Identify which cell holds the provided text, then report its (X, Y) central coordinate. 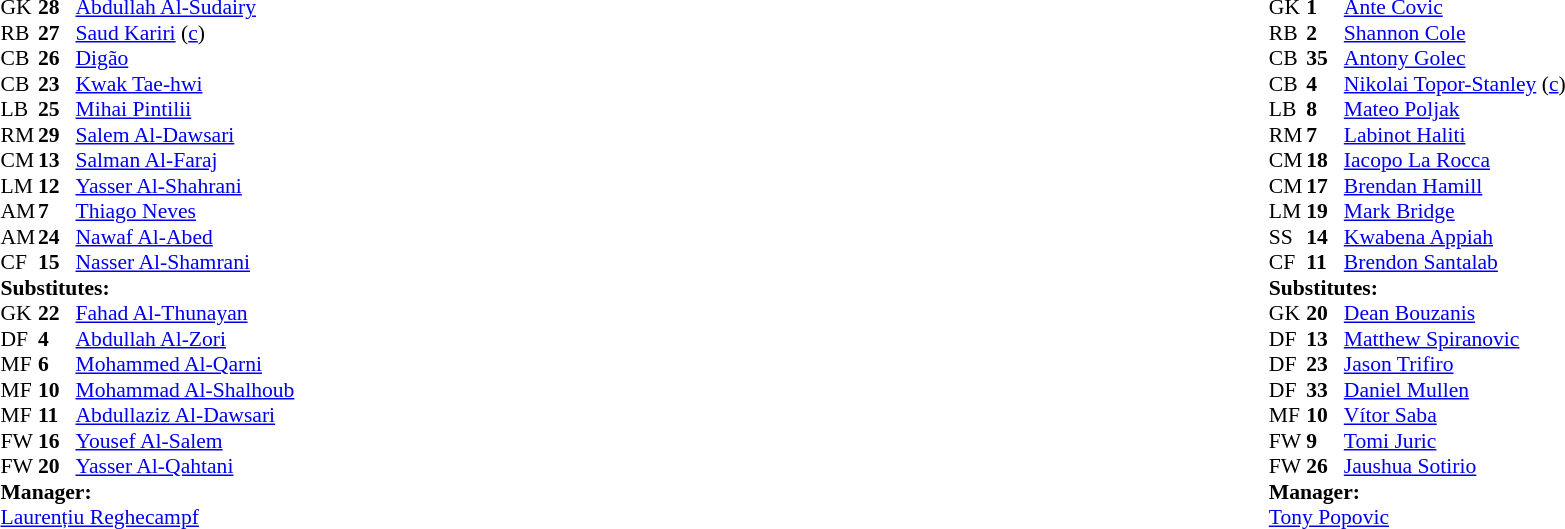
17 (1325, 186)
2 (1325, 33)
Thiago Neves (186, 211)
SS (1288, 237)
35 (1325, 59)
Saud Kariri (c) (186, 33)
6 (57, 365)
Yasser Al-Shahrani (186, 186)
8 (1325, 109)
25 (57, 109)
Nawaf Al-Abed (186, 237)
14 (1325, 237)
27 (57, 33)
16 (57, 441)
Salman Al-Faraj (186, 161)
Salem Al-Dawsari (186, 135)
18 (1325, 161)
Manager: (147, 492)
Mohammad Al-Shalhoub (186, 390)
Abdullaziz Al-Dawsari (186, 415)
22 (57, 313)
Abdullah Al-Zori (186, 339)
19 (1325, 211)
Nasser Al-Shamrani (186, 263)
Digão (186, 59)
Yasser Al-Qahtani (186, 467)
Substitutes: (147, 288)
15 (57, 263)
Fahad Al-Thunayan (186, 313)
24 (57, 237)
Yousef Al-Salem (186, 441)
33 (1325, 390)
29 (57, 135)
Mihai Pintilii (186, 109)
Kwak Tae-hwi (186, 84)
12 (57, 186)
Mohammed Al-Qarni (186, 365)
9 (1325, 441)
